Return (x, y) of the center of cell containing provided text 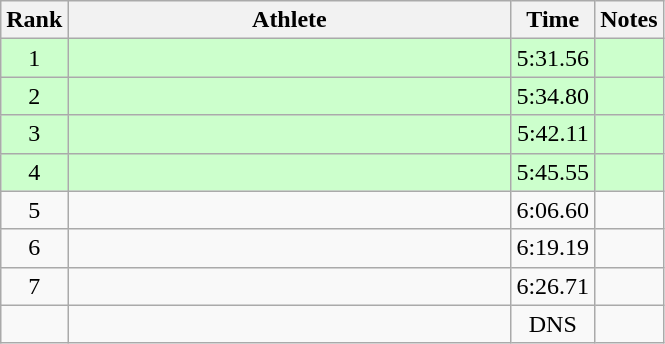
3 (34, 134)
5:42.11 (553, 134)
5:31.56 (553, 58)
Rank (34, 20)
DNS (553, 324)
5:45.55 (553, 172)
6 (34, 248)
2 (34, 96)
5:34.80 (553, 96)
6:19.19 (553, 248)
Notes (629, 20)
1 (34, 58)
4 (34, 172)
Athlete (290, 20)
7 (34, 286)
6:26.71 (553, 286)
5 (34, 210)
6:06.60 (553, 210)
Time (553, 20)
